Detect which cell encompasses the target text, then output its [x, y] center coordinate. 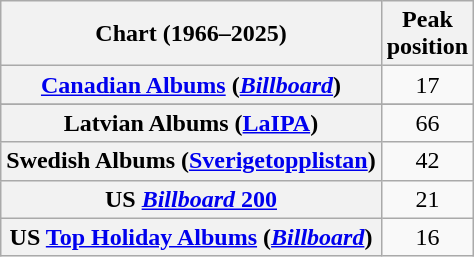
17 [427, 85]
Swedish Albums (Sverigetopplistan) [191, 161]
16 [427, 237]
US Top Holiday Albums (Billboard) [191, 237]
US Billboard 200 [191, 199]
66 [427, 123]
Peakposition [427, 34]
42 [427, 161]
Chart (1966–2025) [191, 34]
21 [427, 199]
Latvian Albums (LaIPA) [191, 123]
Canadian Albums (Billboard) [191, 85]
